Extract the [x, y] coordinate from the center of the cell holding the provided text.  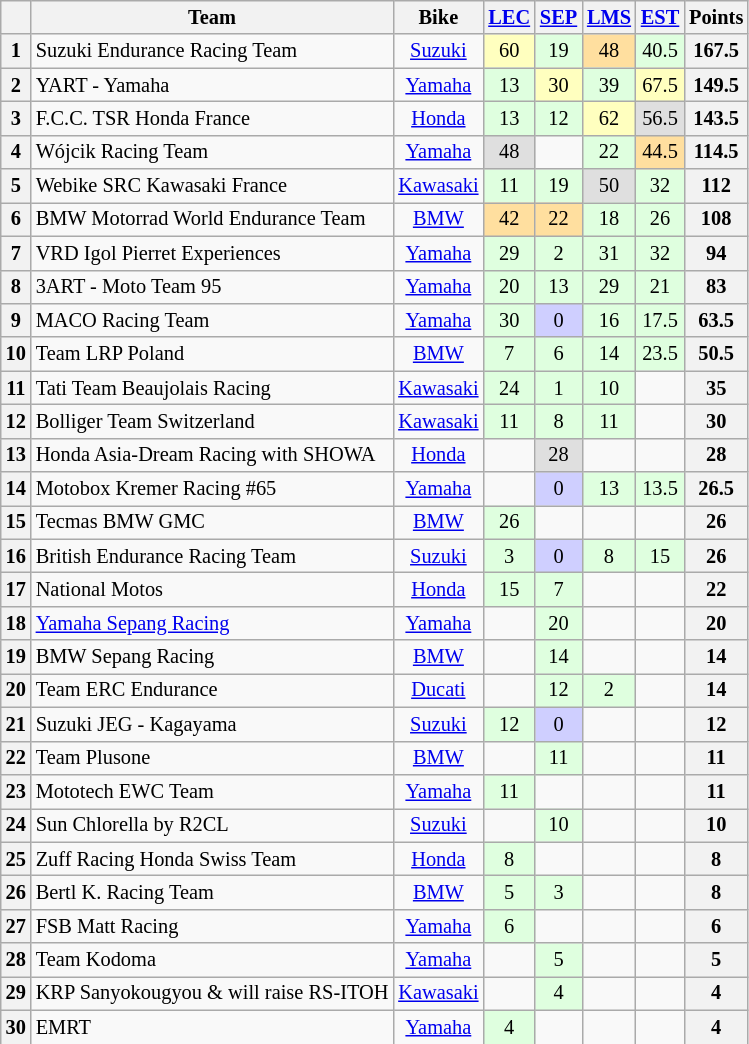
167.5 [716, 51]
Webike SRC Kawasaki France [212, 186]
Tati Team Beaujolais Racing [212, 388]
44.5 [660, 152]
39 [609, 85]
Bertl K. Racing Team [212, 892]
26.5 [716, 489]
50 [609, 186]
Bolliger Team Switzerland [212, 421]
23.5 [660, 354]
Team [212, 17]
94 [716, 253]
YART - Yamaha [212, 85]
31 [609, 253]
83 [716, 287]
Suzuki Endurance Racing Team [212, 51]
50.5 [716, 354]
149.5 [716, 85]
BMW Motorrad World Endurance Team [212, 219]
Zuff Racing Honda Swiss Team [212, 859]
MACO Racing Team [212, 320]
9 [16, 320]
Sun Chlorella by R2CL [212, 825]
LMS [609, 17]
LEC [509, 17]
27 [16, 926]
KRP Sanyokougyou & will raise RS-ITOH [212, 993]
Team LRP Poland [212, 354]
Team Plusone [212, 758]
3ART - Moto Team 95 [212, 287]
Suzuki JEG - Kagayama [212, 724]
VRD Igol Pierret Experiences [212, 253]
Yamaha Sepang Racing [212, 623]
Wójcik Racing Team [212, 152]
Ducati [438, 690]
Mototech EWC Team [212, 791]
Tecmas BMW GMC [212, 522]
42 [509, 219]
National Motos [212, 589]
62 [609, 118]
British Endurance Racing Team [212, 556]
EMRT [212, 1027]
13.5 [660, 489]
56.5 [660, 118]
Bike [438, 17]
SEP [558, 17]
17.5 [660, 320]
112 [716, 186]
Honda Asia-Dream Racing with SHOWA [212, 455]
F.C.C. TSR Honda France [212, 118]
BMW Sepang Racing [212, 657]
Points [716, 17]
114.5 [716, 152]
108 [716, 219]
40.5 [660, 51]
35 [716, 388]
Team ERC Endurance [212, 690]
17 [16, 589]
EST [660, 17]
Team Kodoma [212, 960]
Motobox Kremer Racing #65 [212, 489]
FSB Matt Racing [212, 926]
67.5 [660, 85]
63.5 [716, 320]
60 [509, 51]
143.5 [716, 118]
25 [16, 859]
23 [16, 791]
